Search for the cell housing the specified text and yield its [x, y] center coordinate. 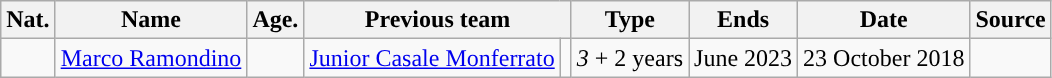
Previous team [438, 20]
Marco Ramondino [151, 58]
Source [1010, 20]
Ends [744, 20]
Nat. [28, 20]
Type [630, 20]
Name [151, 20]
3 + 2 years [630, 58]
Age. [276, 20]
Junior Casale Monferrato [432, 58]
June 2023 [744, 58]
Date [884, 20]
23 October 2018 [884, 58]
